Search for the cell housing the specified text and yield its [x, y] center coordinate. 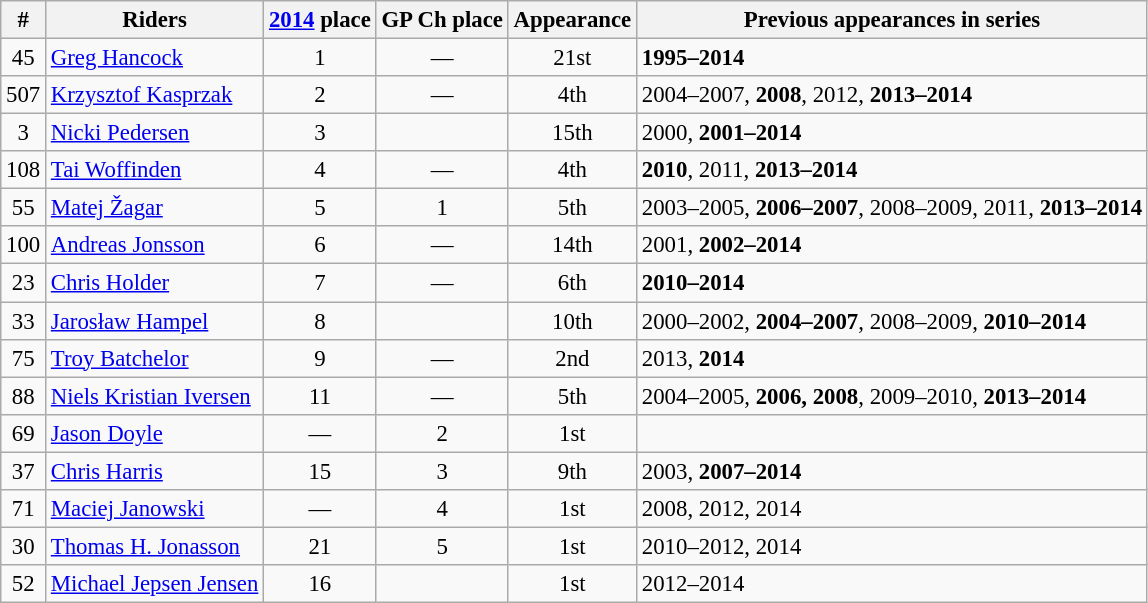
Maciej Janowski [155, 509]
10th [572, 321]
Appearance [572, 20]
Tai Woffinden [155, 170]
Nicki Pedersen [155, 133]
507 [24, 95]
7 [320, 283]
2004–2005, 2006, 2008, 2009–2010, 2013–2014 [892, 396]
Jarosław Hampel [155, 321]
Krzysztof Kasprzak [155, 95]
8 [320, 321]
14th [572, 245]
Jason Doyle [155, 433]
2008, 2012, 2014 [892, 509]
Thomas H. Jonasson [155, 546]
Greg Hancock [155, 58]
2001, 2002–2014 [892, 245]
2004–2007, 2008, 2012, 2013–2014 [892, 95]
2010, 2011, 2013–2014 [892, 170]
Andreas Jonsson [155, 245]
Niels Kristian Iversen [155, 396]
69 [24, 433]
# [24, 20]
23 [24, 283]
9 [320, 358]
Matej Žagar [155, 208]
108 [24, 170]
6th [572, 283]
15th [572, 133]
21 [320, 546]
52 [24, 584]
Troy Batchelor [155, 358]
Michael Jepsen Jensen [155, 584]
GP Ch place [442, 20]
2000, 2001–2014 [892, 133]
9th [572, 471]
2nd [572, 358]
1995–2014 [892, 58]
Chris Harris [155, 471]
6 [320, 245]
2014 place [320, 20]
Previous appearances in series [892, 20]
15 [320, 471]
2003, 2007–2014 [892, 471]
30 [24, 546]
Riders [155, 20]
2013, 2014 [892, 358]
100 [24, 245]
75 [24, 358]
2003–2005, 2006–2007, 2008–2009, 2011, 2013–2014 [892, 208]
2010–2012, 2014 [892, 546]
16 [320, 584]
71 [24, 509]
45 [24, 58]
88 [24, 396]
21st [572, 58]
2010–2014 [892, 283]
33 [24, 321]
55 [24, 208]
2000–2002, 2004–2007, 2008–2009, 2010–2014 [892, 321]
11 [320, 396]
37 [24, 471]
Chris Holder [155, 283]
2012–2014 [892, 584]
